Extract the (X, Y) coordinate from the center of the cell holding the provided text.  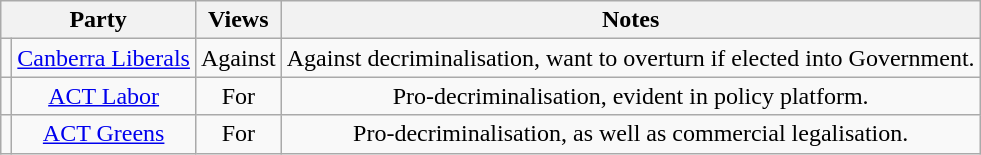
Canberra Liberals (104, 58)
Against (238, 58)
Pro-decriminalisation, as well as commercial legalisation. (630, 134)
ACT Labor (104, 96)
Views (238, 20)
Against decriminalisation, want to overturn if elected into Government. (630, 58)
Notes (630, 20)
Party (98, 20)
ACT Greens (104, 134)
Pro-decriminalisation, evident in policy platform. (630, 96)
